Determine the [x, y] coordinate at the center of the cell enclosing the given text.  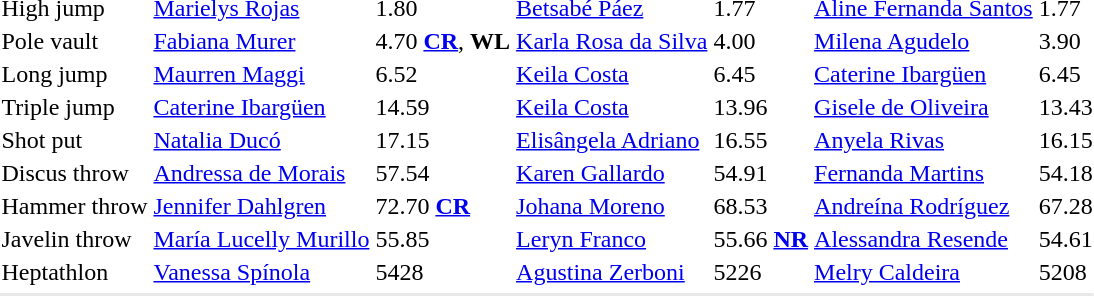
67.28 [1066, 206]
Andreína Rodríguez [924, 206]
54.18 [1066, 173]
5208 [1066, 272]
Long jump [74, 74]
55.66 NR [761, 239]
4.70 CR, WL [443, 41]
Melry Caldeira [924, 272]
13.96 [761, 107]
Heptathlon [74, 272]
Karla Rosa da Silva [612, 41]
54.91 [761, 173]
16.55 [761, 140]
Andressa de Morais [262, 173]
5226 [761, 272]
Agustina Zerboni [612, 272]
Alessandra Resende [924, 239]
Fabiana Murer [262, 41]
Natalia Ducó [262, 140]
14.59 [443, 107]
13.43 [1066, 107]
Hammer throw [74, 206]
Vanessa Spínola [262, 272]
54.61 [1066, 239]
Milena Agudelo [924, 41]
Elisângela Adriano [612, 140]
Anyela Rivas [924, 140]
16.15 [1066, 140]
Shot put [74, 140]
57.54 [443, 173]
Triple jump [74, 107]
6.52 [443, 74]
4.00 [761, 41]
17.15 [443, 140]
3.90 [1066, 41]
55.85 [443, 239]
Leryn Franco [612, 239]
Pole vault [74, 41]
Javelin throw [74, 239]
5428 [443, 272]
Fernanda Martins [924, 173]
Johana Moreno [612, 206]
72.70 CR [443, 206]
Discus throw [74, 173]
Gisele de Oliveira [924, 107]
Karen Gallardo [612, 173]
Maurren Maggi [262, 74]
María Lucelly Murillo [262, 239]
68.53 [761, 206]
Jennifer Dahlgren [262, 206]
